Extract the [X, Y] coordinate from the center of the cell holding the provided text.  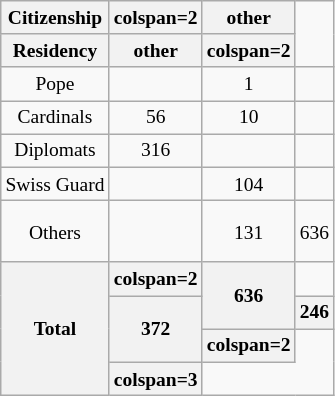
10 [248, 118]
Citizenship [55, 18]
Swiss Guard [55, 184]
104 [248, 184]
Total [55, 328]
Diplomats [55, 150]
131 [248, 231]
Cardinals [55, 118]
Others [55, 231]
56 [156, 118]
colspan=3 [156, 378]
372 [156, 330]
Pope [55, 84]
1 [248, 84]
316 [156, 150]
246 [314, 312]
Residency [55, 50]
